Locate the cell with the specified text and output its (X, Y) center coordinate. 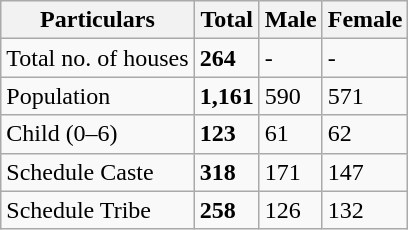
Child (0–6) (98, 134)
258 (226, 210)
264 (226, 58)
Total (226, 20)
571 (365, 96)
61 (290, 134)
171 (290, 172)
126 (290, 210)
Schedule Caste (98, 172)
Population (98, 96)
Female (365, 20)
318 (226, 172)
1,161 (226, 96)
Particulars (98, 20)
Total no. of houses (98, 58)
123 (226, 134)
132 (365, 210)
Male (290, 20)
62 (365, 134)
590 (290, 96)
147 (365, 172)
Schedule Tribe (98, 210)
